Identify which cell holds the provided text, then report its (x, y) central coordinate. 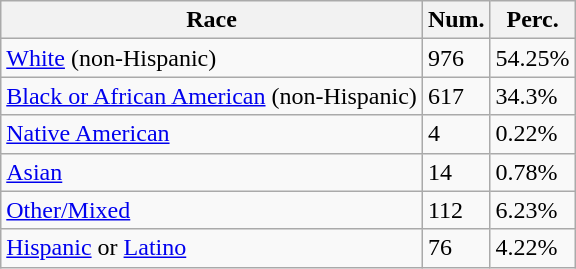
6.23% (532, 210)
Hispanic or Latino (212, 248)
Black or African American (non-Hispanic) (212, 96)
976 (456, 58)
14 (456, 172)
White (non-Hispanic) (212, 58)
Race (212, 20)
54.25% (532, 58)
34.3% (532, 96)
617 (456, 96)
4 (456, 134)
0.78% (532, 172)
112 (456, 210)
4.22% (532, 248)
Native American (212, 134)
Other/Mixed (212, 210)
Num. (456, 20)
76 (456, 248)
0.22% (532, 134)
Perc. (532, 20)
Asian (212, 172)
